Output the (x, y) coordinate of the center of the cell containing the given text.  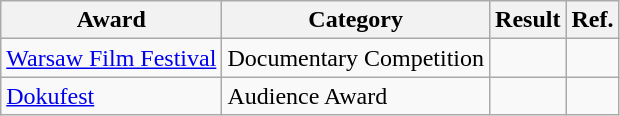
Warsaw Film Festival (112, 58)
Result (528, 20)
Documentary Competition (356, 58)
Dokufest (112, 96)
Ref. (592, 20)
Audience Award (356, 96)
Category (356, 20)
Award (112, 20)
